Provide the [X, Y] coordinate of the cell's center where the given text is located.  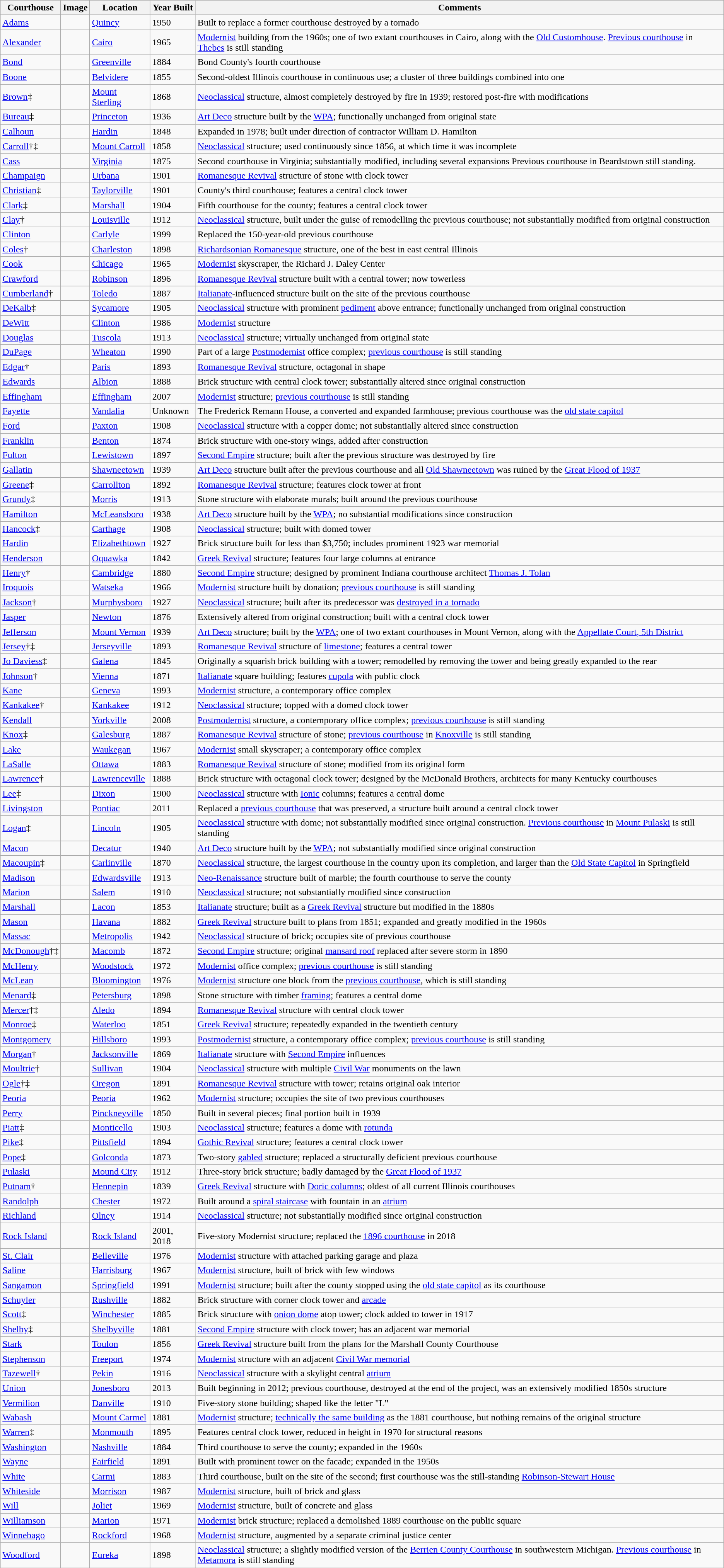
Three-story brick structure; badly damaged by the Great Flood of 1937 [459, 1172]
Jasper [31, 617]
Brick structure with central clock tower; substantially altered since original construction [459, 381]
Modernist structure; occupies the site of two previous courthouses [459, 1098]
Romanesque Revival structure of stone; modified from its original form [459, 764]
1914 [172, 1216]
Extensively altered from original construction; built with a central clock tower [459, 617]
Third courthouse, built on the site of the second; first courthouse was the still-standing Robinson-Stewart House [459, 1476]
Cairo [120, 43]
Oquawka [120, 558]
Paris [120, 367]
Logan‡ [31, 828]
Franklin [31, 440]
Piatt‡ [31, 1127]
Neoclassical structure with prominent pediment above entrance; functionally unchanged from original construction [459, 308]
Modernist structure one block from the previous courthouse, which is still standing [459, 981]
Second Empire structure; original mansard roof replaced after severe storm in 1890 [459, 951]
1855 [172, 77]
1940 [172, 848]
Hennepin [120, 1187]
Modernist structure [459, 323]
Stone structure with elaborate murals; built around the previous courthouse [459, 499]
1851 [172, 1025]
Menard‡ [31, 995]
1966 [172, 587]
Stephenson [31, 1359]
Lacon [120, 907]
Italianate-influenced structure built on the site of the previous courthouse [459, 293]
Fayette [31, 411]
Italianate structure with Second Empire influences [459, 1054]
1845 [172, 661]
Havana [120, 922]
1871 [172, 676]
Alexander [31, 43]
Fairfield [120, 1462]
1900 [172, 793]
Woodford [31, 1555]
Bureau‡ [31, 117]
Neoclassical structure, built under the guise of remodelling the previous courthouse; not substantially modified from original construction [459, 220]
Modernist structure, augmented by a separate criminal justice center [459, 1535]
Madison [31, 877]
Union [31, 1388]
Vandalia [120, 411]
Robinson [120, 279]
Lewistown [120, 455]
2008 [172, 720]
Art Deco structure built after the previous courthouse and all Old Shawneetown was ruined by the Great Flood of 1937 [459, 470]
Jackson† [31, 602]
Greek Revival structure; features four large columns at entrance [459, 558]
Modernist structure; technically the same building as the 1881 courthouse, but nothing remains of the original structure [459, 1418]
Italianate square building; features cupola with public clock [459, 676]
Iroquois [31, 587]
Montgomery [31, 1039]
Mount Carroll [120, 146]
Edwardsville [120, 877]
1968 [172, 1535]
Shelby‡ [31, 1329]
Built in several pieces; final portion built in 1939 [459, 1113]
Lincoln [120, 828]
Neoclassical structure, almost completely destroyed by fire in 1939; restored post-fire with modifications [459, 97]
Art Deco structure built by the WPA; functionally unchanged from original state [459, 117]
Quincy [120, 22]
Freeport [120, 1359]
Winchester [120, 1314]
Christian‡ [31, 190]
Urbana [120, 175]
Calhoun [31, 131]
Petersburg [120, 995]
Replaced the 150-year-old previous courthouse [459, 235]
Greek Revival structure; repeatedly expanded in the twentieth century [459, 1025]
Morris [120, 499]
Italianate structure; built as a Greek Revival structure but modified in the 1880s [459, 907]
Golconda [120, 1157]
Belvidere [120, 77]
1872 [172, 951]
1850 [172, 1113]
Chester [120, 1201]
Sangamon [31, 1285]
Chicago [120, 264]
Knox‡ [31, 735]
1869 [172, 1054]
Randolph [31, 1201]
Sullivan [120, 1069]
Modernist structure, a contemporary office complex [459, 691]
Features central clock tower, reduced in height in 1970 for structural reasons [459, 1432]
Geneva [120, 691]
Henry† [31, 573]
Pittsfield [120, 1142]
Carrollton [120, 485]
Brick structure with octagonal clock tower; designed by the McDonald Brothers, architects for many Kentucky courthouses [459, 779]
Rockford [120, 1535]
Originally a squarish brick building with a tower; remodelled by removing the tower and being greatly expanded to the rear [459, 661]
1897 [172, 455]
Brown‡ [31, 97]
1986 [172, 323]
Johnson† [31, 676]
1848 [172, 131]
1969 [172, 1506]
Carmi [120, 1476]
Part of a large Postmodernist office complex; previous courthouse is still standing [459, 352]
Toulon [120, 1344]
Woodstock [120, 966]
Livingston [31, 808]
Third courthouse to serve the county; expanded in the 1960s [459, 1447]
2001, 2018 [172, 1236]
Neoclassical structure; used continuously since 1856, at which time it was incomplete [459, 146]
Kankakee [120, 705]
Wayne [31, 1462]
2013 [172, 1388]
Mason [31, 922]
Brick structure with corner clock tower and arcade [459, 1300]
Fulton [31, 455]
Richardsonian Romanesque structure, one of the best in east central Illinois [459, 249]
Taylorville [120, 190]
Gallatin [31, 470]
Neoclassical structure with multiple Civil War monuments on the lawn [459, 1069]
1870 [172, 863]
Princeton [120, 117]
Built to replace a former courthouse destroyed by a tornado [459, 22]
Comments [459, 8]
Second courthouse in Virginia; substantially modified, including several expansions Previous courthouse in Beardstown still standing. [459, 161]
Pontiac [120, 808]
Moultrie† [31, 1069]
1896 [172, 279]
Kendall [31, 720]
Schuyler [31, 1300]
Winnebago [31, 1535]
Washington [31, 1447]
Neoclassical structure; not substantially modified since original construction [459, 1216]
Expanded in 1978; built under direction of contractor William D. Hamilton [459, 131]
Gothic Revival structure; features a central clock tower [459, 1142]
Paxton [120, 426]
1875 [172, 161]
Scott‡ [31, 1314]
Clark‡ [31, 205]
1987 [172, 1491]
Modernist structure, built of brick with few windows [459, 1270]
Second Empire structure; designed by prominent Indiana courthouse architect Thomas J. Tolan [459, 573]
Olney [120, 1216]
Mount Vernon [120, 632]
Carlyle [120, 235]
1942 [172, 936]
Carthage [120, 529]
Vienna [120, 676]
Second Empire structure; built after the previous structure was destroyed by fire [459, 455]
Modernist small skyscraper; a contemporary office complex [459, 749]
McLean [31, 981]
Mount Sterling [120, 97]
Hancock‡ [31, 529]
Warren‡ [31, 1432]
1858 [172, 146]
Romanesque Revival structure with central clock tower [459, 1010]
Ottawa [120, 764]
Built with prominent tower on the facade; expanded in the 1950s [459, 1462]
White [31, 1476]
Jerseyville [120, 646]
Image [75, 8]
Louisville [120, 220]
Jonesboro [120, 1388]
Whiteside [31, 1491]
1974 [172, 1359]
Unknown [172, 411]
1916 [172, 1373]
1895 [172, 1432]
Will [31, 1506]
Modernist structure with an adjacent Civil War memorial [459, 1359]
Tuscola [120, 337]
Neo-Renaissance structure built of marble; the fourth courthouse to serve the county [459, 877]
Macomb [120, 951]
Jo Daviess‡ [31, 661]
St. Clair [31, 1256]
Location [120, 8]
Shelbyville [120, 1329]
Salem [120, 892]
Rushville [120, 1300]
Waterloo [120, 1025]
Yorkville [120, 720]
Morrison [120, 1491]
Modernist office complex; previous courthouse is still standing [459, 966]
Monticello [120, 1127]
Modernist skyscraper, the Richard J. Daley Center [459, 264]
Greek Revival structure with Doric columns; oldest of all current Illinois courthouses [459, 1187]
Edwards [31, 381]
Richland [31, 1216]
Romanesque Revival structure of stone with clock tower [459, 175]
Neoclassical structure; topped with a domed clock tower [459, 705]
Pope‡ [31, 1157]
Built beginning in 2012; previous courthouse, destroyed at the end of the project, was an extensively modified 1850s structure [459, 1388]
Shawneetown [120, 470]
1873 [172, 1157]
Monroe‡ [31, 1025]
Watseka [120, 587]
Carroll†‡ [31, 146]
Greek Revival structure built to plans from 1851; expanded and greatly modified in the 1960s [459, 922]
Jacksonville [120, 1054]
Galesburg [120, 735]
Neoclassical structure; virtually unchanged from original state [459, 337]
Neoclassical structure with a copper dome; not substantially altered since construction [459, 426]
Lawrenceville [120, 779]
McLeansboro [120, 514]
Newton [120, 617]
Two-story gabled structure; replaced a structurally deficient previous courthouse [459, 1157]
Cook [31, 264]
Kane [31, 691]
Year Built [172, 8]
McDonough†‡ [31, 951]
Neoclassical structure; built after its predecessor was destroyed in a tornado [459, 602]
DeKalb‡ [31, 308]
1880 [172, 573]
Pulaski [31, 1172]
Putnam† [31, 1187]
Romanesque Revival structure with tower; retains original oak interior [459, 1083]
Harrisburg [120, 1270]
Courthouse [31, 8]
Crawford [31, 279]
Cambridge [120, 573]
Virginia [120, 161]
Greene‡ [31, 485]
Modernist structure, built of brick and glass [459, 1491]
Neoclassical structure; built with domed tower [459, 529]
Perry [31, 1113]
Lawrence† [31, 779]
Bond County's fourth courthouse [459, 62]
Joliet [120, 1506]
Sycamore [120, 308]
Pike‡ [31, 1142]
1842 [172, 558]
1876 [172, 617]
1938 [172, 514]
Albion [120, 381]
The Frederick Remann House, a converted and expanded farmhouse; previous courthouse was the old state capitol [459, 411]
1892 [172, 485]
Pinckneyville [120, 1113]
Lake [31, 749]
Boone [31, 77]
Romanesque Revival structure of limestone; features a central tower [459, 646]
Cass [31, 161]
1950 [172, 22]
Art Deco structure built by the WPA; not substantially modified since original construction [459, 848]
1885 [172, 1314]
Bloomington [120, 981]
Greenville [120, 62]
Morgan† [31, 1054]
Five-story stone building; shaped like the letter "L" [459, 1403]
Dixon [120, 793]
Pekin [120, 1373]
Metropolis [120, 936]
1856 [172, 1344]
Modernist brick structure; replaced a demolished 1889 courthouse on the public square [459, 1520]
Neoclassical structure, the largest courthouse in the country upon its completion, and larger than the Old State Capitol in Springfield [459, 863]
Modernist structure; built after the county stopped using the old state capitol as its courthouse [459, 1285]
DuPage [31, 352]
Henderson [31, 558]
Wabash [31, 1418]
1868 [172, 97]
Murphysboro [120, 602]
Monmouth [120, 1432]
Second Empire structure with clock tower; has an adjacent war memorial [459, 1329]
Williamson [31, 1520]
Mount Carmel [120, 1418]
Douglas [31, 337]
Charleston [120, 249]
Neoclassical structure with a skylight central atrium [459, 1373]
Toledo [120, 293]
Greek Revival structure built from the plans for the Marshall County Courthouse [459, 1344]
Bond [31, 62]
1853 [172, 907]
County's third courthouse; features a central clock tower [459, 190]
Saline [31, 1270]
Modernist structure with attached parking garage and plaza [459, 1256]
Champaign [31, 175]
LaSalle [31, 764]
Massac [31, 936]
1991 [172, 1285]
Vermilion [31, 1403]
Jefferson [31, 632]
Brick structure built for less than $3,750; includes prominent 1923 war memorial [459, 543]
Eureka [120, 1555]
Five-story Modernist structure; replaced the 1896 courthouse in 2018 [459, 1236]
Modernist structure; previous courthouse is still standing [459, 396]
Brick structure with onion dome atop tower; clock added to tower in 1917 [459, 1314]
Wheaton [120, 352]
1990 [172, 352]
Romanesque Revival structure of stone; previous courthouse in Knoxville is still standing [459, 735]
Danville [120, 1403]
Romanesque Revival structure, octagonal in shape [459, 367]
Tazewell† [31, 1373]
Macoupin‡ [31, 863]
1903 [172, 1127]
Romanesque Revival structure built with a central tower; now towerless [459, 279]
Grundy‡ [31, 499]
1874 [172, 440]
Aledo [120, 1010]
Clay† [31, 220]
McHenry [31, 966]
Carlinville [120, 863]
Nashville [120, 1447]
Hamilton [31, 514]
Neoclassical structure with dome; not substantially modified since original construction. Previous courthouse in Mount Pulaski is still standing [459, 828]
Brick structure with one-story wings, added after construction [459, 440]
Art Deco structure built by the WPA; no substantial modifications since construction [459, 514]
Kankakee† [31, 705]
Fifth courthouse for the county; features a central clock tower [459, 205]
Neoclassical structure; features a dome with rotunda [459, 1127]
Neoclassical structure; not substantially modified since construction [459, 892]
Mound City [120, 1172]
Modernist structure built by donation; previous courthouse is still standing [459, 587]
Art Deco structure; built by the WPA; one of two extant courthouses in Mount Vernon, along with the Appellate Court, 5th District [459, 632]
Cumberland† [31, 293]
1999 [172, 235]
Replaced a previous courthouse that was preserved, a structure built around a central clock tower [459, 808]
Belleville [120, 1256]
Ford [31, 426]
Ogle†‡ [31, 1083]
1971 [172, 1520]
Decatur [120, 848]
Edgar† [31, 367]
Adams [31, 22]
Benton [120, 440]
Neoclassical structure of brick; occupies site of previous courthouse [459, 936]
Waukegan [120, 749]
Neoclassical structure with Ionic columns; features a central dome [459, 793]
Stone structure with timber framing; features a central dome [459, 995]
1839 [172, 1187]
Built around a spiral staircase with fountain in an atrium [459, 1201]
Elizabethtown [120, 543]
Second-oldest Illinois courthouse in continuous use; a cluster of three buildings combined into one [459, 77]
2007 [172, 396]
Modernist structure, built of concrete and glass [459, 1506]
Hillsboro [120, 1039]
DeWitt [31, 323]
Coles† [31, 249]
Oregon [120, 1083]
Mercer†‡ [31, 1010]
Springfield [120, 1285]
Galena [120, 661]
2011 [172, 808]
1936 [172, 117]
1962 [172, 1098]
Lee‡ [31, 793]
Stark [31, 1344]
Romanesque Revival structure; features clock tower at front [459, 485]
Jersey†‡ [31, 646]
Macon [31, 848]
